Detect which cell encompasses the target text, then output its [X, Y] center coordinate. 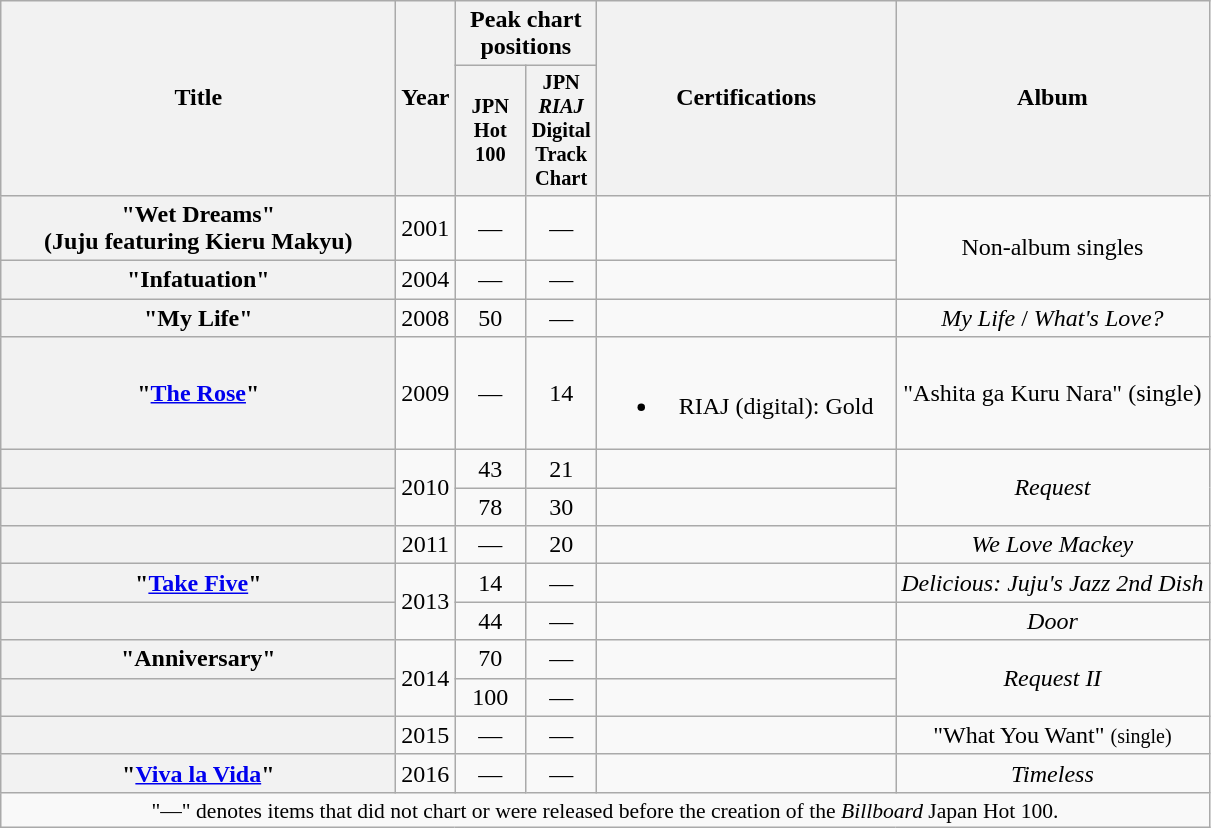
21 [562, 469]
"The Rose" [198, 394]
2001 [426, 228]
"Take Five" [198, 583]
RIAJ (digital): Gold [746, 394]
100 [490, 697]
"Viva la Vida" [198, 773]
2014 [426, 678]
"Anniversary" [198, 659]
Delicious: Juju's Jazz 2nd Dish [1053, 583]
2008 [426, 318]
Title [198, 98]
43 [490, 469]
"What You Want" (single) [1053, 735]
Album [1053, 98]
"Infatuation" [198, 280]
We Love Mackey [1053, 545]
2013 [426, 602]
Peak chart positions [526, 34]
2009 [426, 394]
Request II [1053, 678]
78 [490, 507]
2016 [426, 773]
20 [562, 545]
30 [562, 507]
44 [490, 621]
2004 [426, 280]
70 [490, 659]
Non-album singles [1053, 246]
Certifications [746, 98]
"Ashita ga Kuru Nara" (single) [1053, 394]
50 [490, 318]
JPN Hot 100 [490, 131]
Timeless [1053, 773]
"—" denotes items that did not chart or were released before the creation of the Billboard Japan Hot 100. [605, 810]
JPN RIAJDigitalTrackChart [562, 131]
"Wet Dreams"(Juju featuring Kieru Makyu) [198, 228]
2010 [426, 488]
"My Life" [198, 318]
2015 [426, 735]
My Life / What's Love? [1053, 318]
Year [426, 98]
Door [1053, 621]
2011 [426, 545]
Request [1053, 488]
